Determine the (x, y) coordinate at the center of the cell enclosing the given text.  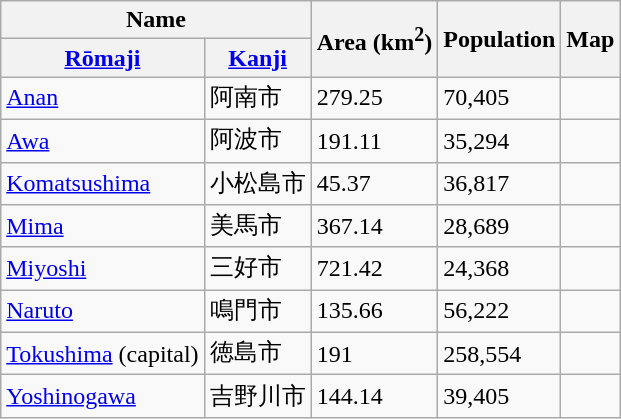
Komatsushima (102, 184)
Kanji (258, 58)
56,222 (500, 312)
258,554 (500, 354)
39,405 (500, 396)
70,405 (500, 98)
Tokushima (capital) (102, 354)
24,368 (500, 268)
Awa (102, 140)
Anan (102, 98)
阿波市 (258, 140)
144.14 (374, 396)
Area (km2) (374, 39)
Naruto (102, 312)
Population (500, 39)
367.14 (374, 226)
28,689 (500, 226)
Rōmaji (102, 58)
阿南市 (258, 98)
135.66 (374, 312)
279.25 (374, 98)
721.42 (374, 268)
35,294 (500, 140)
191.11 (374, 140)
美馬市 (258, 226)
吉野川市 (258, 396)
Yoshinogawa (102, 396)
Map (590, 39)
Mima (102, 226)
鳴門市 (258, 312)
45.37 (374, 184)
三好市 (258, 268)
小松島市 (258, 184)
徳島市 (258, 354)
Name (156, 20)
Miyoshi (102, 268)
36,817 (500, 184)
191 (374, 354)
